Return the (x, y) coordinate for the center point of the cell that contains the specified text.  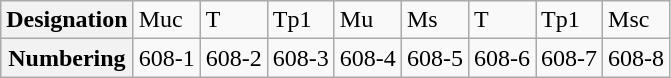
Msc (636, 20)
Muc (166, 20)
Numbering (67, 58)
Designation (67, 20)
608-7 (570, 58)
608-5 (434, 58)
608-3 (300, 58)
Ms (434, 20)
Mu (368, 20)
608-6 (502, 58)
608-8 (636, 58)
608-4 (368, 58)
608-2 (234, 58)
608-1 (166, 58)
